Extract the (x, y) coordinate from the center of the cell holding the provided text.  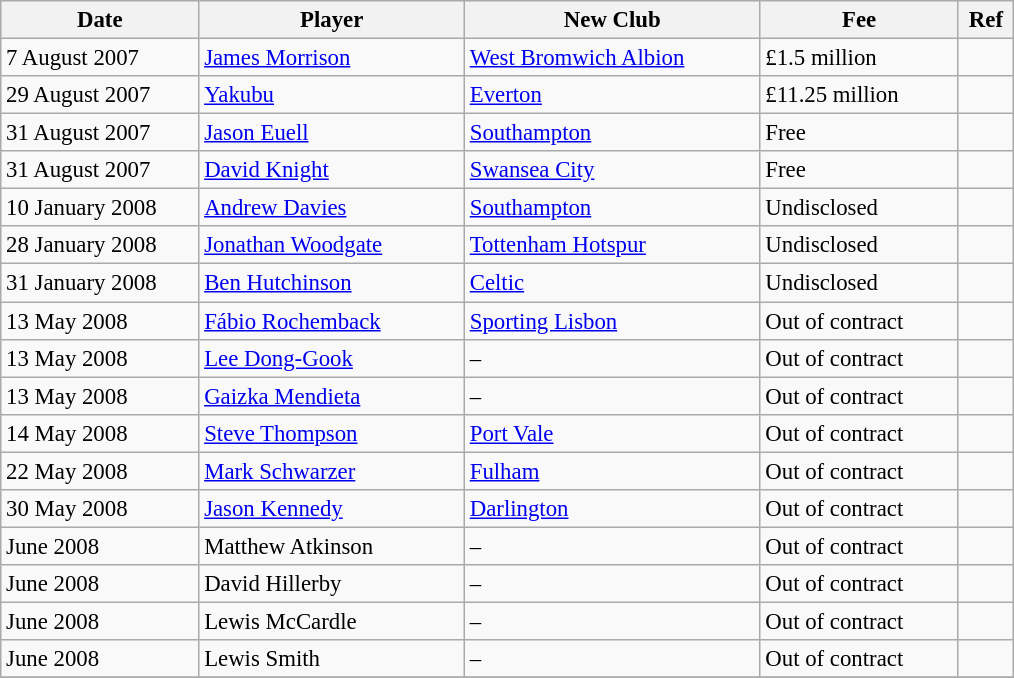
Ref (986, 20)
29 August 2007 (100, 95)
Lewis McCardle (332, 621)
New Club (612, 20)
22 May 2008 (100, 471)
Lewis Smith (332, 659)
£1.5 million (859, 58)
Jason Euell (332, 133)
David Knight (332, 170)
Tottenham Hotspur (612, 245)
Sporting Lisbon (612, 321)
Andrew Davies (332, 208)
Matthew Atkinson (332, 546)
David Hillerby (332, 584)
Steve Thompson (332, 433)
Player (332, 20)
14 May 2008 (100, 433)
Yakubu (332, 95)
31 January 2008 (100, 283)
Jonathan Woodgate (332, 245)
Darlington (612, 509)
Everton (612, 95)
Mark Schwarzer (332, 471)
30 May 2008 (100, 509)
Lee Dong-Gook (332, 358)
Fee (859, 20)
Celtic (612, 283)
James Morrison (332, 58)
Gaizka Mendieta (332, 396)
Fulham (612, 471)
West Bromwich Albion (612, 58)
Port Vale (612, 433)
Date (100, 20)
Jason Kennedy (332, 509)
Swansea City (612, 170)
10 January 2008 (100, 208)
Fábio Rochemback (332, 321)
7 August 2007 (100, 58)
Ben Hutchinson (332, 283)
28 January 2008 (100, 245)
£11.25 million (859, 95)
